Provide the [X, Y] coordinate of the cell's center where the given text is located.  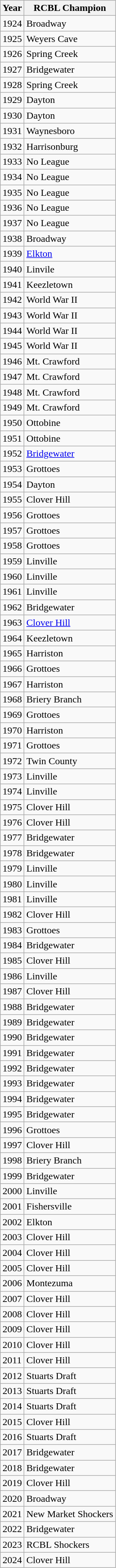
2002 [12, 1222]
1993 [12, 1084]
1954 [12, 484]
1934 [12, 177]
1943 [12, 315]
1929 [12, 100]
2007 [12, 1299]
Twin County [70, 761]
1987 [12, 992]
1988 [12, 1007]
1975 [12, 807]
2017 [12, 1453]
2001 [12, 1207]
1928 [12, 85]
1997 [12, 1145]
2009 [12, 1329]
1949 [12, 407]
2003 [12, 1237]
2022 [12, 1529]
Waynesboro [70, 131]
1963 [12, 623]
1931 [12, 131]
1933 [12, 161]
1952 [12, 454]
1981 [12, 899]
New Market Shockers [70, 1514]
2008 [12, 1314]
Year [12, 8]
1940 [12, 269]
1927 [12, 69]
1948 [12, 392]
1941 [12, 285]
1925 [12, 39]
1955 [12, 500]
1996 [12, 1130]
1944 [12, 331]
2013 [12, 1391]
1980 [12, 884]
1946 [12, 361]
Fishersville [70, 1207]
1964 [12, 638]
RCBL Champion [70, 8]
1974 [12, 792]
1959 [12, 561]
1984 [12, 945]
1965 [12, 653]
2020 [12, 1499]
2010 [12, 1345]
1998 [12, 1160]
1979 [12, 868]
1976 [12, 822]
1989 [12, 1022]
1994 [12, 1099]
1958 [12, 546]
1953 [12, 469]
1932 [12, 146]
1969 [12, 715]
2014 [12, 1406]
1960 [12, 576]
1985 [12, 961]
1937 [12, 223]
1961 [12, 592]
1966 [12, 669]
2005 [12, 1268]
1957 [12, 530]
Weyers Cave [70, 39]
2004 [12, 1253]
Linvile [70, 269]
Montezuma [70, 1283]
1982 [12, 914]
1970 [12, 730]
1936 [12, 208]
1930 [12, 115]
1977 [12, 838]
2023 [12, 1545]
1968 [12, 700]
2000 [12, 1191]
1967 [12, 684]
1956 [12, 515]
1991 [12, 1053]
1999 [12, 1176]
1950 [12, 423]
2024 [12, 1560]
1992 [12, 1068]
1986 [12, 976]
2006 [12, 1283]
1971 [12, 746]
1951 [12, 438]
2018 [12, 1468]
1945 [12, 346]
1972 [12, 761]
2016 [12, 1437]
1978 [12, 853]
1935 [12, 193]
1995 [12, 1114]
2015 [12, 1421]
1942 [12, 300]
2012 [12, 1375]
1926 [12, 54]
2011 [12, 1360]
1962 [12, 607]
RCBL Shockers [70, 1545]
1939 [12, 254]
Harrisonburg [70, 146]
1924 [12, 23]
2019 [12, 1483]
2021 [12, 1514]
1973 [12, 776]
1990 [12, 1038]
1947 [12, 377]
1983 [12, 930]
1938 [12, 239]
